Extract the [x, y] coordinate from the center of the cell holding the provided text.  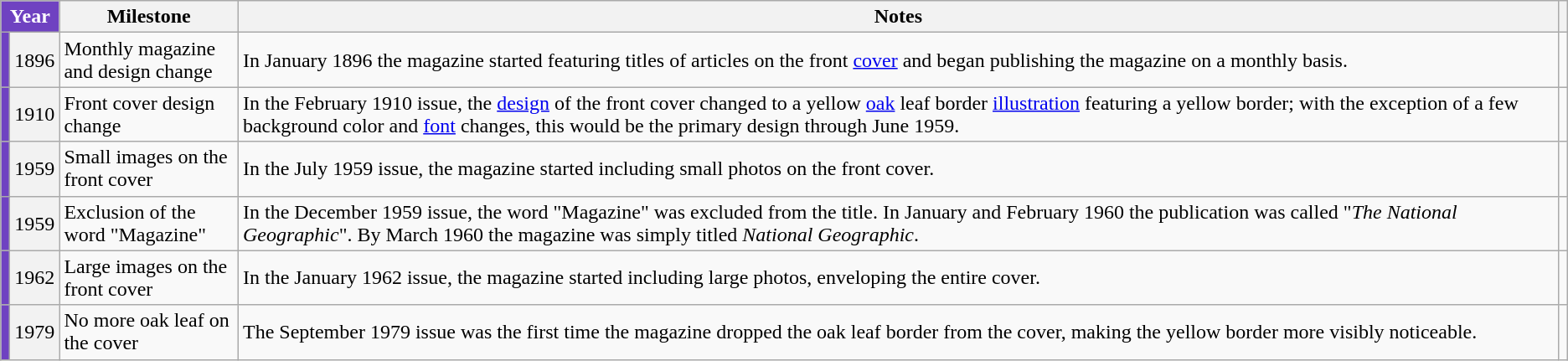
Small images on the front cover [149, 169]
1910 [35, 114]
Front cover design change [149, 114]
Milestone [149, 17]
In the January 1962 issue, the magazine started including large photos, enveloping the entire cover. [898, 278]
Exclusion of the word "Magazine" [149, 223]
Monthly magazine and design change [149, 60]
Large images on the front cover [149, 278]
Year [30, 17]
1979 [35, 332]
Notes [898, 17]
1962 [35, 278]
No more oak leaf on the cover [149, 332]
In January 1896 the magazine started featuring titles of articles on the front cover and began publishing the magazine on a monthly basis. [898, 60]
1896 [35, 60]
In the July 1959 issue, the magazine started including small photos on the front cover. [898, 169]
